Detect which cell encompasses the target text, then output its (x, y) center coordinate. 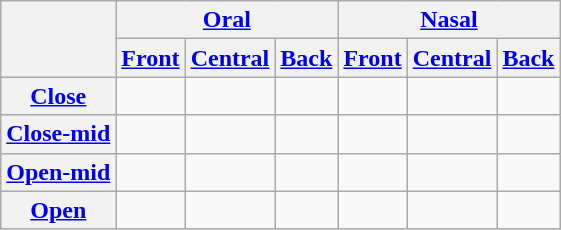
Nasal (449, 20)
Close (58, 96)
Close-mid (58, 134)
Open (58, 210)
Open-mid (58, 172)
Oral (227, 20)
